Search for the cell housing the specified text and yield its [x, y] center coordinate. 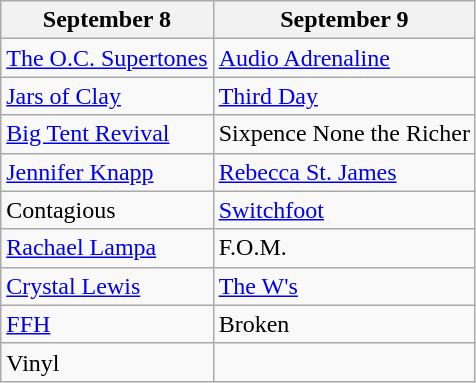
FFH [107, 324]
Crystal Lewis [107, 286]
Jars of Clay [107, 96]
Sixpence None the Richer [344, 134]
Rebecca St. James [344, 172]
Contagious [107, 210]
Broken [344, 324]
Switchfoot [344, 210]
The O.C. Supertones [107, 58]
September 8 [107, 20]
Third Day [344, 96]
The W's [344, 286]
September 9 [344, 20]
Jennifer Knapp [107, 172]
F.O.M. [344, 248]
Big Tent Revival [107, 134]
Vinyl [107, 362]
Audio Adrenaline [344, 58]
Rachael Lampa [107, 248]
